Search for the cell housing the specified text and yield its (x, y) center coordinate. 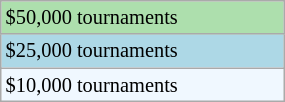
$10,000 tournaments (142, 85)
$50,000 tournaments (142, 17)
$25,000 tournaments (142, 51)
